Locate the cell with the specified text and output its (X, Y) center coordinate. 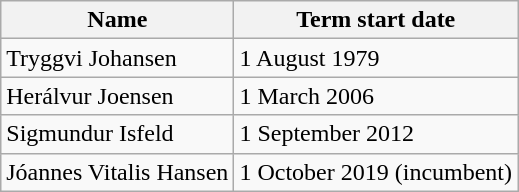
1 October 2019 (incumbent) (376, 172)
1 August 1979 (376, 58)
Tryggvi Johansen (118, 58)
Term start date (376, 20)
Sigmundur Isfeld (118, 134)
Jóannes Vitalis Hansen (118, 172)
1 March 2006 (376, 96)
Herálvur Joensen (118, 96)
Name (118, 20)
1 September 2012 (376, 134)
